Return the [x, y] coordinate for the center point of the cell that contains the specified text.  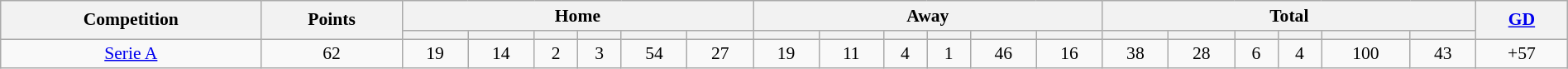
1 [949, 53]
Points [332, 20]
27 [720, 53]
54 [654, 53]
Home [577, 16]
11 [851, 53]
28 [1202, 53]
Competition [131, 20]
Serie A [131, 53]
GD [1522, 20]
14 [501, 53]
46 [1003, 53]
38 [1135, 53]
Away [928, 16]
+57 [1522, 53]
100 [1366, 53]
62 [332, 53]
16 [1069, 53]
43 [1443, 53]
3 [599, 53]
2 [556, 53]
Total [1289, 16]
6 [1257, 53]
